Determine the [X, Y] coordinate at the center of the cell enclosing the given text.  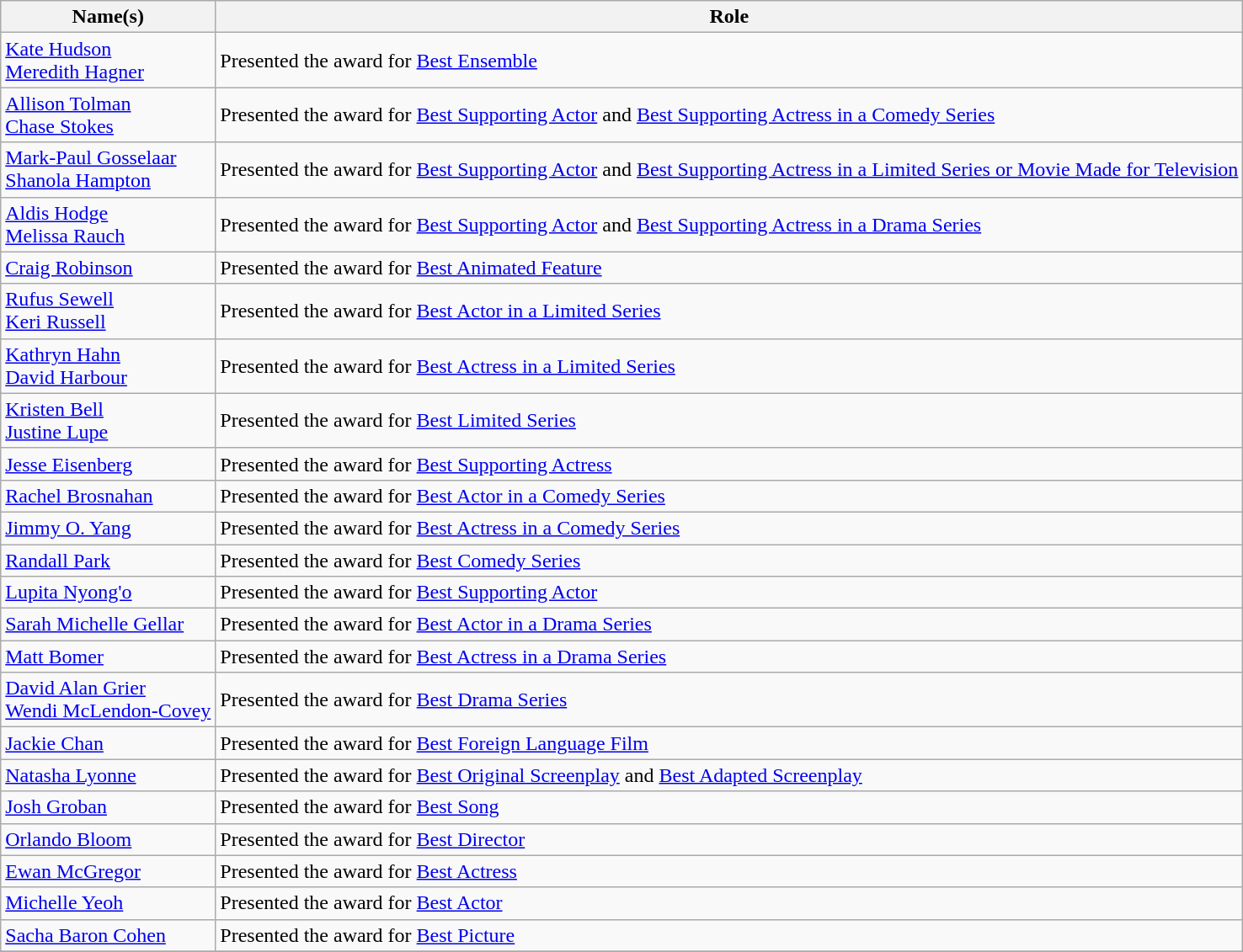
Presented the award for Best Supporting Actor and Best Supporting Actress in a Drama Series [729, 224]
David Alan GrierWendi McLendon-Covey [108, 700]
Presented the award for Best Drama Series [729, 700]
Josh Groban [108, 807]
Presented the award for Best Original Screenplay and Best Adapted Screenplay [729, 775]
Presented the award for Best Ensemble [729, 61]
Presented the award for Best Picture [729, 935]
Presented the award for Best Song [729, 807]
Presented the award for Best Actress in a Drama Series [729, 657]
Matt Bomer [108, 657]
Presented the award for Best Supporting Actor and Best Supporting Actress in a Comedy Series [729, 114]
Presented the award for Best Director [729, 839]
Presented the award for Best Actress [729, 871]
Michelle Yeoh [108, 903]
Presented the award for Best Actress in a Comedy Series [729, 528]
Presented the award for Best Animated Feature [729, 268]
Presented the award for Best Foreign Language Film [729, 743]
Presented the award for Best Supporting Actor and Best Supporting Actress in a Limited Series or Movie Made for Television [729, 170]
Kristen BellJustine Lupe [108, 421]
Presented the award for Best Comedy Series [729, 560]
Craig Robinson [108, 268]
Jesse Eisenberg [108, 464]
Rufus SewellKeri Russell [108, 311]
Sarah Michelle Gellar [108, 625]
Presented the award for Best Actress in a Limited Series [729, 365]
Presented the award for Best Supporting Actress [729, 464]
Jimmy O. Yang [108, 528]
Name(s) [108, 17]
Randall Park [108, 560]
Aldis HodgeMelissa Rauch [108, 224]
Presented the award for Best Actor [729, 903]
Kate HudsonMeredith Hagner [108, 61]
Lupita Nyong'o [108, 593]
Ewan McGregor [108, 871]
Natasha Lyonne [108, 775]
Mark-Paul GosselaarShanola Hampton [108, 170]
Presented the award for Best Actor in a Comedy Series [729, 496]
Rachel Brosnahan [108, 496]
Kathryn HahnDavid Harbour [108, 365]
Presented the award for Best Actor in a Drama Series [729, 625]
Role [729, 17]
Orlando Bloom [108, 839]
Jackie Chan [108, 743]
Allison TolmanChase Stokes [108, 114]
Sacha Baron Cohen [108, 935]
Presented the award for Best Limited Series [729, 421]
Presented the award for Best Supporting Actor [729, 593]
Presented the award for Best Actor in a Limited Series [729, 311]
